Capture the cell that displays the provided text and extract its (X, Y) central coordinate. 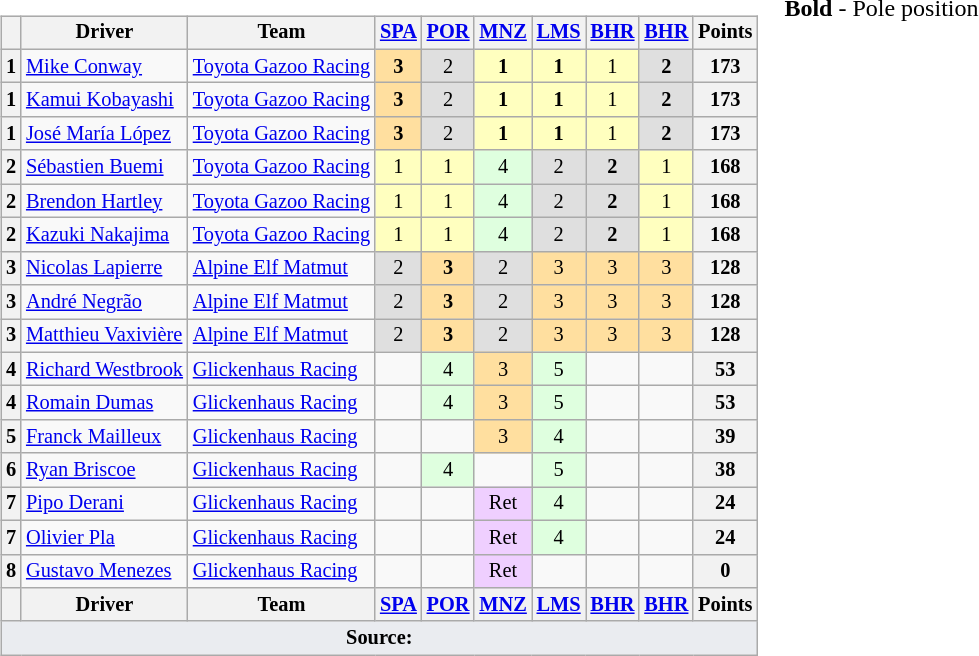
Source: (379, 638)
39 (725, 437)
Ryan Briscoe (104, 470)
Olivier Pla (104, 537)
José María López (104, 134)
Richard Westbrook (104, 369)
André Negrão (104, 302)
8 (11, 571)
Kamui Kobayashi (104, 100)
Sébastien Buemi (104, 167)
Gustavo Menezes (104, 571)
Mike Conway (104, 66)
Romain Dumas (104, 403)
0 (725, 571)
6 (11, 470)
Matthieu Vaxivière (104, 336)
Nicolas Lapierre (104, 268)
Kazuki Nakajima (104, 235)
Brendon Hartley (104, 201)
Franck Mailleux (104, 437)
Pipo Derani (104, 504)
38 (725, 470)
